Determine the (x, y) coordinate at the center of the cell enclosing the given text.  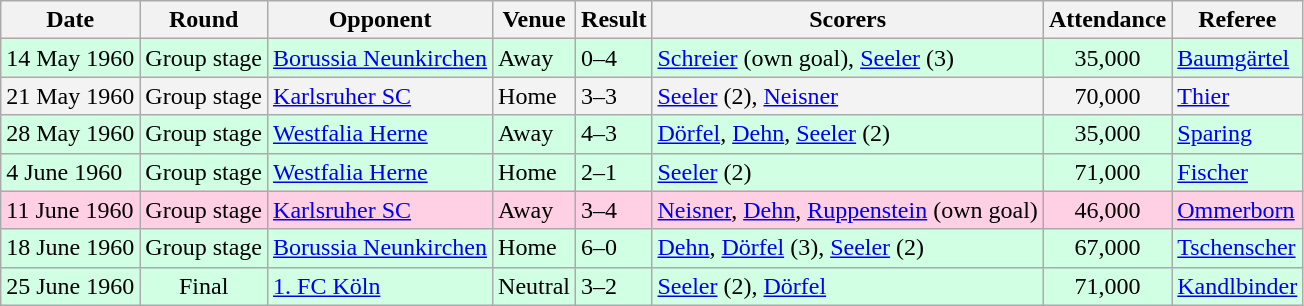
3–2 (614, 286)
11 June 1960 (70, 210)
Seeler (2) (848, 172)
Ommerborn (1238, 210)
2–1 (614, 172)
Fischer (1238, 172)
Result (614, 20)
Round (204, 20)
Opponent (380, 20)
Thier (1238, 96)
3–4 (614, 210)
14 May 1960 (70, 58)
Baumgärtel (1238, 58)
Attendance (1107, 20)
Scorers (848, 20)
Date (70, 20)
28 May 1960 (70, 134)
Dehn, Dörfel (3), Seeler (2) (848, 248)
Sparing (1238, 134)
6–0 (614, 248)
4 June 1960 (70, 172)
21 May 1960 (70, 96)
Venue (534, 20)
0–4 (614, 58)
Tschenscher (1238, 248)
1. FC Köln (380, 286)
Final (204, 286)
Referee (1238, 20)
Neutral (534, 286)
3–3 (614, 96)
4–3 (614, 134)
18 June 1960 (70, 248)
Seeler (2), Dörfel (848, 286)
46,000 (1107, 210)
Dörfel, Dehn, Seeler (2) (848, 134)
Kandlbinder (1238, 286)
25 June 1960 (70, 286)
Seeler (2), Neisner (848, 96)
Neisner, Dehn, Ruppenstein (own goal) (848, 210)
67,000 (1107, 248)
70,000 (1107, 96)
Schreier (own goal), Seeler (3) (848, 58)
